Provide the (X, Y) coordinate of the cell's center where the given text is located.  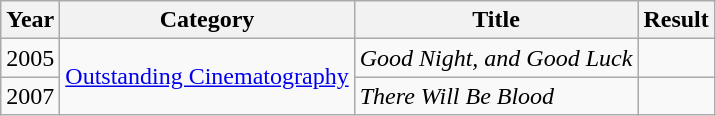
2005 (30, 58)
Category (207, 20)
Outstanding Cinematography (207, 77)
Year (30, 20)
There Will Be Blood (496, 96)
Title (496, 20)
2007 (30, 96)
Result (676, 20)
Good Night, and Good Luck (496, 58)
